Scan for the cell matching the given text and deliver its (X, Y) coordinate at center. 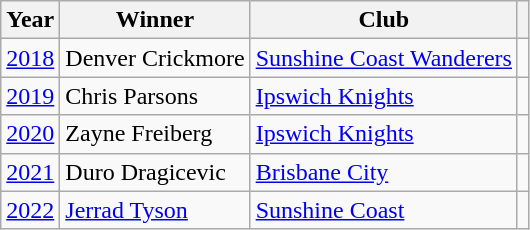
Club (384, 20)
Sunshine Coast (384, 210)
Jerrad Tyson (155, 210)
Duro Dragicevic (155, 172)
Denver Crickmore (155, 58)
2021 (30, 172)
Chris Parsons (155, 96)
Year (30, 20)
2022 (30, 210)
Winner (155, 20)
2020 (30, 134)
Sunshine Coast Wanderers (384, 58)
2019 (30, 96)
Zayne Freiberg (155, 134)
Brisbane City (384, 172)
2018 (30, 58)
